Capture the cell that displays the provided text and extract its [x, y] central coordinate. 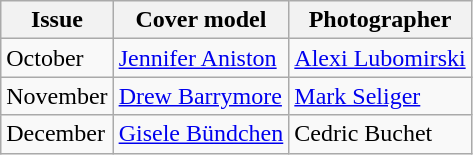
Cover model [201, 20]
December [57, 134]
Issue [57, 20]
Alexi Lubomirski [380, 58]
Gisele Bündchen [201, 134]
Cedric Buchet [380, 134]
Mark Seliger [380, 96]
October [57, 58]
Photographer [380, 20]
November [57, 96]
Jennifer Aniston [201, 58]
Drew Barrymore [201, 96]
